Return [X, Y] of the center of cell containing provided text 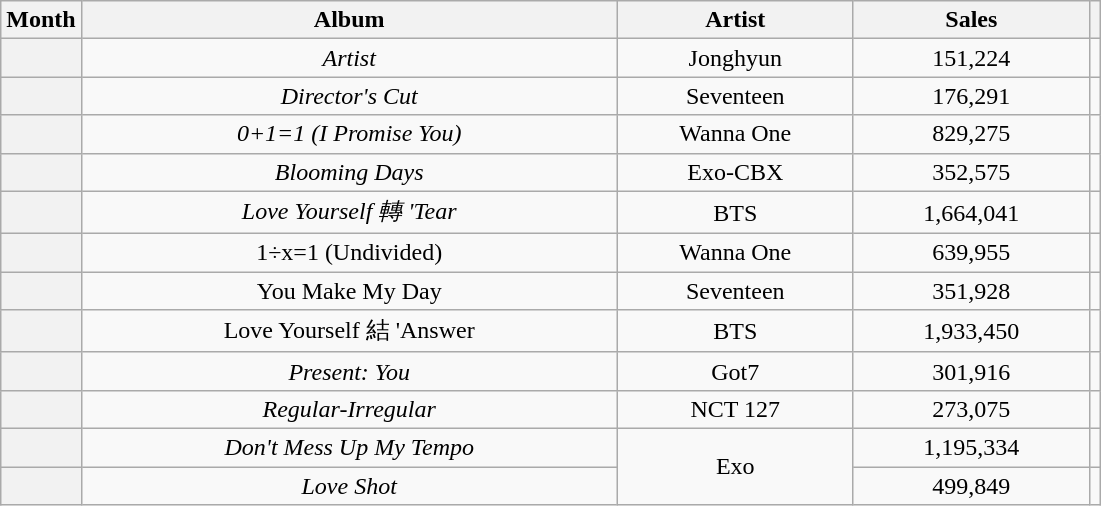
Album [349, 20]
Got7 [735, 371]
Love Yourself 轉 'Tear [349, 212]
499,849 [971, 485]
Love Yourself 結 'Answer [349, 332]
Love Shot [349, 485]
Don't Mess Up My Tempo [349, 447]
You Make My Day [349, 291]
639,955 [971, 253]
1,195,334 [971, 447]
151,224 [971, 58]
Sales [971, 20]
0+1=1 (I Promise You) [349, 134]
352,575 [971, 172]
176,291 [971, 96]
NCT 127 [735, 409]
Regular-Irregular [349, 409]
829,275 [971, 134]
Jonghyun [735, 58]
Blooming Days [349, 172]
Exo-CBX [735, 172]
351,928 [971, 291]
Present: You [349, 371]
301,916 [971, 371]
1÷x=1 (Undivided) [349, 253]
1,664,041 [971, 212]
Director's Cut [349, 96]
1,933,450 [971, 332]
Exo [735, 466]
Month [41, 20]
273,075 [971, 409]
